Detect which cell encompasses the target text, then output its (x, y) center coordinate. 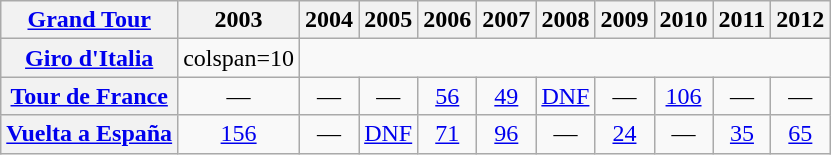
106 (684, 96)
49 (506, 96)
2012 (800, 20)
2004 (330, 20)
Tour de France (90, 96)
2011 (742, 20)
35 (742, 134)
2005 (388, 20)
2009 (624, 20)
24 (624, 134)
96 (506, 134)
56 (448, 96)
156 (239, 134)
71 (448, 134)
2008 (566, 20)
65 (800, 134)
2007 (506, 20)
Giro d'Italia (90, 58)
Grand Tour (90, 20)
2010 (684, 20)
2006 (448, 20)
colspan=10 (239, 58)
2003 (239, 20)
Vuelta a España (90, 134)
